Search for the cell housing the specified text and yield its (x, y) center coordinate. 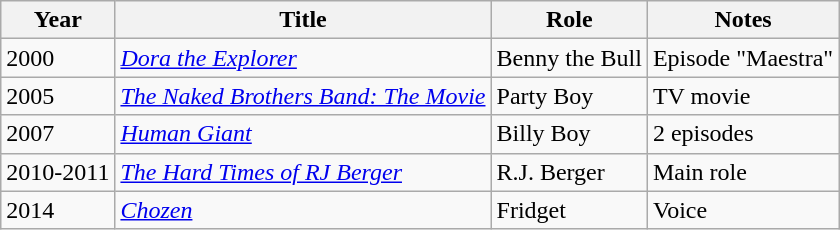
Notes (742, 20)
Title (303, 20)
2 episodes (742, 134)
Episode "Maestra" (742, 58)
Year (58, 20)
Human Giant (303, 134)
R.J. Berger (569, 172)
Voice (742, 210)
2010-2011 (58, 172)
Fridget (569, 210)
Party Boy (569, 96)
Billy Boy (569, 134)
The Hard Times of RJ Berger (303, 172)
2005 (58, 96)
2007 (58, 134)
The Naked Brothers Band: The Movie (303, 96)
Dora the Explorer (303, 58)
Main role (742, 172)
Role (569, 20)
2014 (58, 210)
Chozen (303, 210)
TV movie (742, 96)
2000 (58, 58)
Benny the Bull (569, 58)
